From the cell containing the given text, extract its center point as [X, Y] coordinate. 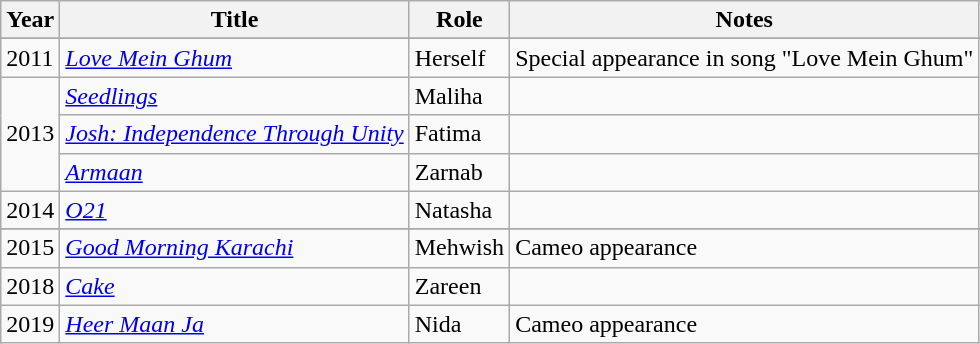
Herself [459, 58]
Notes [744, 20]
2018 [30, 286]
Heer Maan Ja [234, 324]
Role [459, 20]
Josh: Independence Through Unity [234, 134]
Mehwish [459, 248]
Cake [234, 286]
2013 [30, 134]
2014 [30, 210]
Armaan [234, 172]
O21 [234, 210]
Good Morning Karachi [234, 248]
Title [234, 20]
Nida [459, 324]
Special appearance in song "Love Mein Ghum" [744, 58]
2019 [30, 324]
Love Mein Ghum [234, 58]
Maliha [459, 96]
2011 [30, 58]
Natasha [459, 210]
Fatima [459, 134]
Zarnab [459, 172]
Zareen [459, 286]
Seedlings [234, 96]
2015 [30, 248]
Year [30, 20]
